Return the [x, y] coordinate for the center point of the cell that contains the specified text.  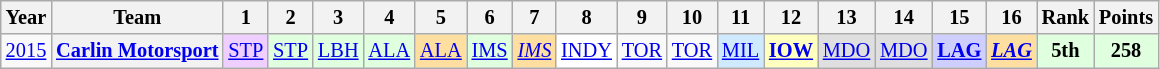
12 [791, 17]
IOW [791, 51]
16 [1011, 17]
14 [904, 17]
Year [26, 17]
10 [692, 17]
MIL [740, 51]
3 [338, 17]
LBH [338, 51]
Rank [1066, 17]
5 [441, 17]
2015 [26, 51]
7 [535, 17]
11 [740, 17]
5th [1066, 51]
1 [246, 17]
4 [389, 17]
2 [290, 17]
258 [1126, 51]
6 [490, 17]
Carlin Motorsport [137, 51]
15 [959, 17]
9 [642, 17]
Team [137, 17]
INDY [586, 51]
8 [586, 17]
Points [1126, 17]
13 [846, 17]
